Locate the cell with the specified text and output its [x, y] center coordinate. 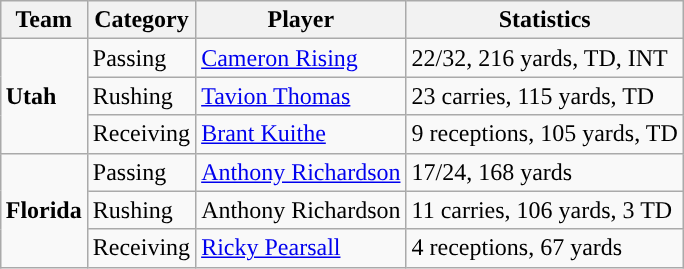
Brant Kuithe [301, 134]
9 receptions, 105 yards, TD [544, 134]
22/32, 216 yards, TD, INT [544, 58]
Tavion Thomas [301, 96]
Cameron Rising [301, 58]
11 carries, 106 yards, 3 TD [544, 210]
4 receptions, 67 yards [544, 248]
23 carries, 115 yards, TD [544, 96]
17/24, 168 yards [544, 172]
Category [141, 20]
Ricky Pearsall [301, 248]
Statistics [544, 20]
Utah [44, 96]
Player [301, 20]
Team [44, 20]
Florida [44, 210]
